Capture the cell that displays the provided text and extract its [x, y] central coordinate. 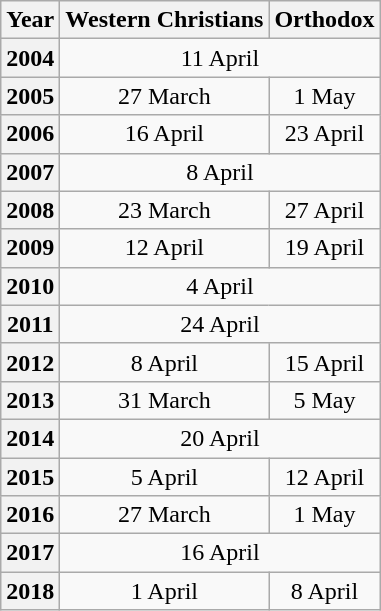
2005 [30, 96]
2009 [30, 248]
Orthodox [324, 20]
2012 [30, 362]
31 March [164, 400]
27 April [324, 210]
11 April [220, 58]
5 May [324, 400]
2004 [30, 58]
23 March [164, 210]
19 April [324, 248]
2010 [30, 286]
5 April [164, 477]
2016 [30, 515]
2006 [30, 134]
1 April [164, 591]
2008 [30, 210]
2007 [30, 172]
2018 [30, 591]
2013 [30, 400]
23 April [324, 134]
2015 [30, 477]
Year [30, 20]
2017 [30, 553]
Western Christians [164, 20]
15 April [324, 362]
4 April [220, 286]
2011 [30, 324]
24 April [220, 324]
20 April [220, 438]
2014 [30, 438]
